Pinpoint the cell where the given text exists, returning its [x, y] midpoint coordinate. 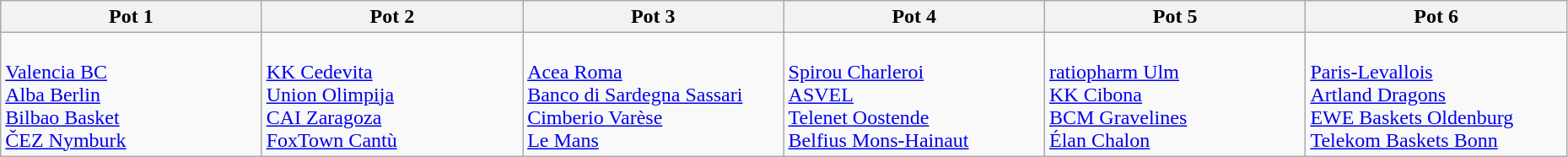
Spirou Charleroi ASVEL Telenet Oostende Belfius Mons-Hainaut [914, 95]
Paris-Levallois Artland Dragons EWE Baskets Oldenburg Telekom Baskets Bonn [1436, 95]
Pot 1 [132, 17]
Pot 6 [1436, 17]
Acea Roma Banco di Sardegna Sassari Cimberio Varèse Le Mans [653, 95]
Valencia BC Alba Berlin Bilbao Basket ČEZ Nymburk [132, 95]
Pot 5 [1174, 17]
Pot 2 [391, 17]
Pot 4 [914, 17]
Pot 3 [653, 17]
KK Cedevita Union Olimpija CAI Zaragoza FoxTown Cantù [391, 95]
ratiopharm Ulm KK Cibona BCM Gravelines Élan Chalon [1174, 95]
